Search for the cell housing the specified text and yield its (x, y) center coordinate. 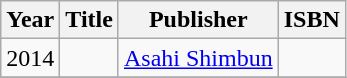
2014 (30, 58)
Publisher (198, 20)
Title (90, 20)
ISBN (312, 20)
Year (30, 20)
Asahi Shimbun (198, 58)
